Determine the [X, Y] coordinate at the center of the cell enclosing the given text.  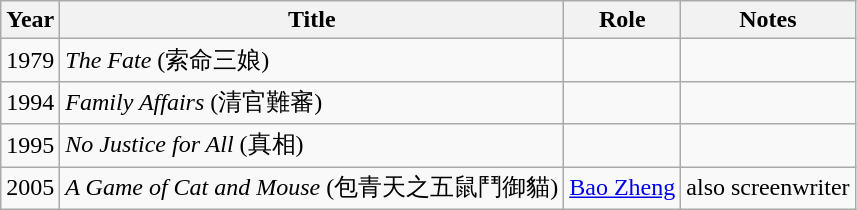
Year [30, 20]
1995 [30, 146]
A Game of Cat and Mouse (包青天之五鼠鬥御貓) [312, 188]
also screenwriter [768, 188]
1994 [30, 102]
Title [312, 20]
Role [622, 20]
Bao Zheng [622, 188]
Notes [768, 20]
Family Affairs (清官難審) [312, 102]
2005 [30, 188]
The Fate (索命三娘) [312, 60]
1979 [30, 60]
No Justice for All (真相) [312, 146]
